For the text-containing cell, return its midpoint in (x, y) coordinate format. 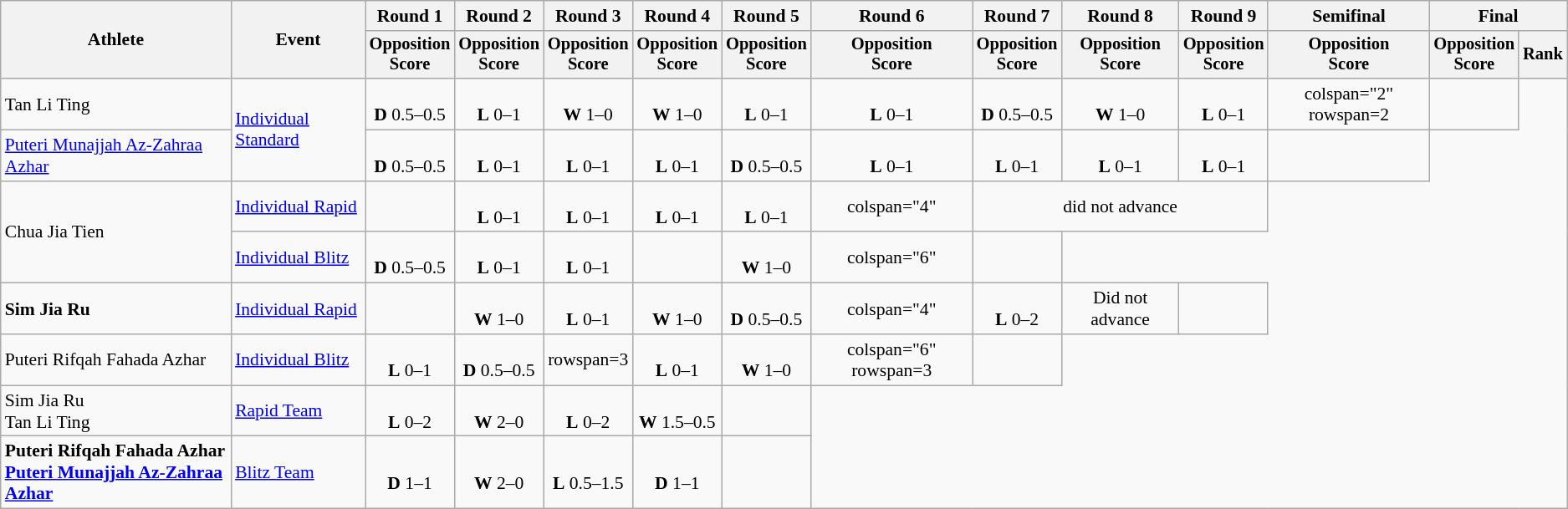
Semifinal (1348, 16)
colspan="6" (891, 257)
Round 4 (677, 16)
Round 1 (410, 16)
Puteri Rifqah Fahada AzharPuteri Munajjah Az-Zahraa Azhar (115, 473)
rowspan=3 (589, 359)
Round 8 (1120, 16)
Round 2 (498, 16)
Rank (1543, 55)
did not advance (1121, 207)
Sim Jia RuTan Li Ting (115, 411)
L 0.5–1.5 (589, 473)
Round 6 (891, 16)
Tan Li Ting (115, 104)
Sim Jia Ru (115, 309)
Blitz Team (298, 473)
colspan="6" rowspan=3 (891, 359)
Puteri Munajjah Az-Zahraa Azhar (115, 155)
Puteri Rifqah Fahada Azhar (115, 359)
colspan="2" rowspan=2 (1348, 104)
Athlete (115, 40)
Rapid Team (298, 411)
W 1.5–0.5 (677, 411)
Individual Standard (298, 130)
Chua Jia Tien (115, 232)
Event (298, 40)
Round 5 (766, 16)
Did not advance (1120, 309)
Round 3 (589, 16)
Round 9 (1224, 16)
Round 7 (1017, 16)
Final (1498, 16)
